Scan for the cell matching the given text and deliver its (X, Y) coordinate at center. 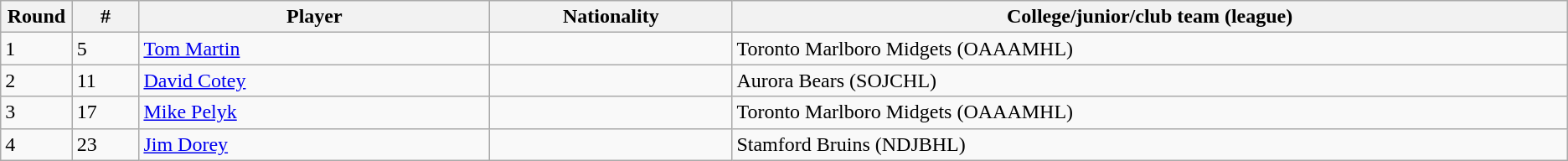
College/junior/club team (league) (1149, 17)
23 (106, 144)
David Cotey (315, 80)
# (106, 17)
Tom Martin (315, 49)
11 (106, 80)
Aurora Bears (SOJCHL) (1149, 80)
2 (37, 80)
Jim Dorey (315, 144)
5 (106, 49)
Mike Pelyk (315, 112)
1 (37, 49)
4 (37, 144)
Round (37, 17)
Nationality (611, 17)
17 (106, 112)
Player (315, 17)
3 (37, 112)
Stamford Bruins (NDJBHL) (1149, 144)
